Find where the given text appears and provide that cell's center as [x, y] coordinate. 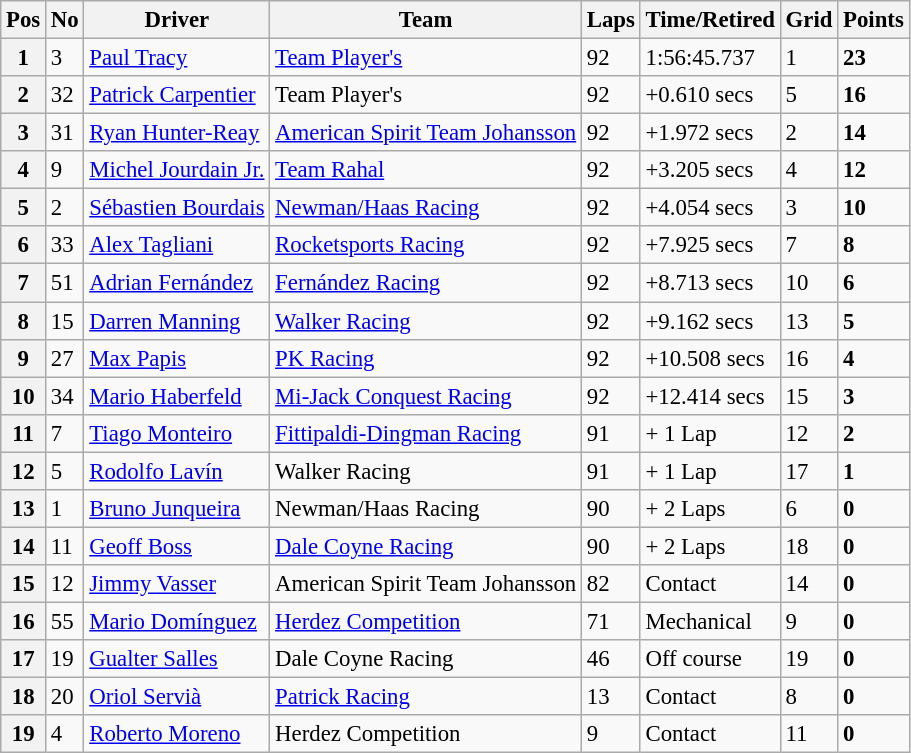
+8.713 secs [710, 283]
+9.162 secs [710, 321]
Sébastien Bourdais [177, 208]
Mario Haberfeld [177, 396]
Points [874, 20]
71 [610, 621]
PK Racing [426, 358]
Grid [808, 20]
+3.205 secs [710, 170]
Patrick Racing [426, 697]
+0.610 secs [710, 95]
Darren Manning [177, 321]
Max Papis [177, 358]
Laps [610, 20]
Paul Tracy [177, 58]
+1.972 secs [710, 133]
Fittipaldi-Dingman Racing [426, 433]
27 [65, 358]
Roberto Moreno [177, 734]
No [65, 20]
Team [426, 20]
Geoff Boss [177, 546]
+4.054 secs [710, 208]
+10.508 secs [710, 358]
Oriol Servià [177, 697]
51 [65, 283]
31 [65, 133]
33 [65, 245]
1:56:45.737 [710, 58]
Mi-Jack Conquest Racing [426, 396]
Tiago Monteiro [177, 433]
Time/Retired [710, 20]
Mechanical [710, 621]
Gualter Salles [177, 659]
+12.414 secs [710, 396]
46 [610, 659]
Alex Tagliani [177, 245]
55 [65, 621]
Rocketsports Racing [426, 245]
Michel Jourdain Jr. [177, 170]
Jimmy Vasser [177, 584]
Driver [177, 20]
32 [65, 95]
82 [610, 584]
Mario Domínguez [177, 621]
Fernández Racing [426, 283]
20 [65, 697]
Bruno Junqueira [177, 509]
Team Rahal [426, 170]
Adrian Fernández [177, 283]
Off course [710, 659]
Ryan Hunter-Reay [177, 133]
Patrick Carpentier [177, 95]
+7.925 secs [710, 245]
Rodolfo Lavín [177, 471]
34 [65, 396]
23 [874, 58]
Pos [24, 20]
